Provide the (X, Y) coordinate of the cell's center where the given text is located.  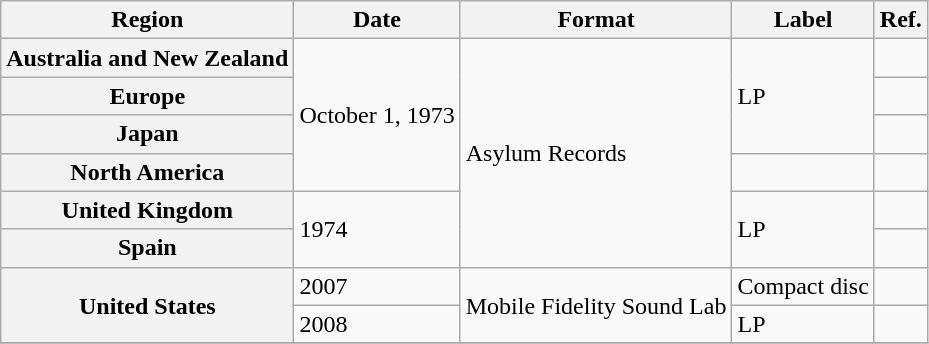
October 1, 1973 (377, 115)
Date (377, 20)
2007 (377, 286)
Japan (148, 134)
1974 (377, 229)
Europe (148, 96)
Label (803, 20)
Region (148, 20)
Ref. (900, 20)
Spain (148, 248)
Australia and New Zealand (148, 58)
Compact disc (803, 286)
Mobile Fidelity Sound Lab (596, 305)
Asylum Records (596, 153)
Format (596, 20)
North America (148, 172)
2008 (377, 324)
United Kingdom (148, 210)
United States (148, 305)
